Locate the cell with the specified text and output its [x, y] center coordinate. 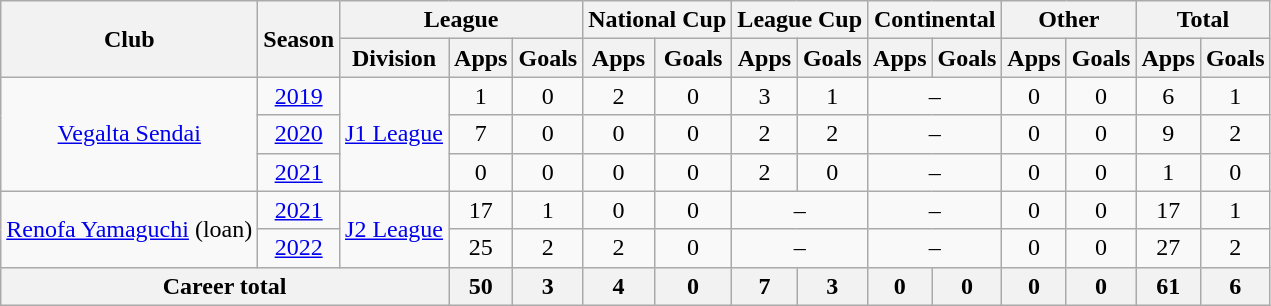
National Cup [658, 20]
League Cup [800, 20]
4 [619, 286]
Total [1203, 20]
50 [481, 286]
Career total [225, 286]
9 [1168, 134]
Vegalta Sendai [130, 134]
J2 League [394, 229]
League [462, 20]
Division [394, 58]
Continental [935, 20]
Club [130, 39]
Season [299, 39]
2019 [299, 96]
2022 [299, 248]
2020 [299, 134]
25 [481, 248]
61 [1168, 286]
J1 League [394, 134]
27 [1168, 248]
Renofa Yamaguchi (loan) [130, 229]
Other [1069, 20]
